Pinpoint the cell where the given text exists, returning its [X, Y] midpoint coordinate. 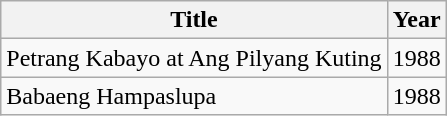
Title [194, 20]
Babaeng Hampaslupa [194, 96]
Year [416, 20]
Petrang Kabayo at Ang Pilyang Kuting [194, 58]
